Find where the given text appears and provide that cell's center as (x, y) coordinate. 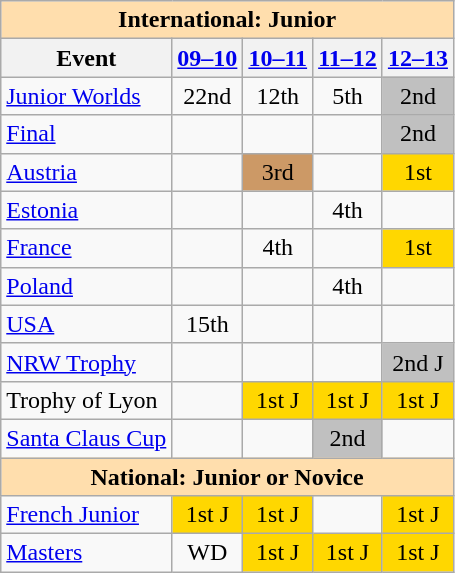
Austria (86, 172)
National: Junior or Novice (228, 477)
Santa Claus Cup (86, 438)
Junior Worlds (86, 96)
15th (208, 324)
3rd (278, 172)
NRW Trophy (86, 362)
2nd J (418, 362)
12th (278, 96)
Final (86, 134)
WD (208, 553)
10–11 (278, 58)
USA (86, 324)
22nd (208, 96)
12–13 (418, 58)
French Junior (86, 515)
Event (86, 58)
Trophy of Lyon (86, 400)
International: Junior (228, 20)
Poland (86, 286)
Masters (86, 553)
France (86, 248)
5th (348, 96)
11–12 (348, 58)
09–10 (208, 58)
Estonia (86, 210)
